Find where the given text appears and provide that cell's center as [X, Y] coordinate. 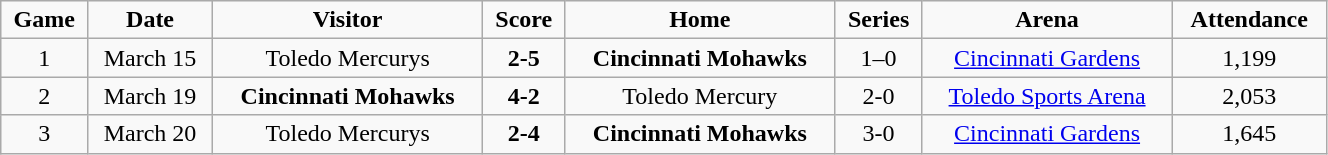
Visitor [348, 20]
March 15 [150, 58]
2-0 [878, 96]
3 [44, 134]
Series [878, 20]
1,199 [1249, 58]
2-4 [524, 134]
3-0 [878, 134]
Toledo Sports Arena [1047, 96]
March 20 [150, 134]
Home [700, 20]
2,053 [1249, 96]
Date [150, 20]
2-5 [524, 58]
Game [44, 20]
Arena [1047, 20]
1,645 [1249, 134]
March 19 [150, 96]
4-2 [524, 96]
Score [524, 20]
2 [44, 96]
1–0 [878, 58]
1 [44, 58]
Toledo Mercury [700, 96]
Attendance [1249, 20]
